From the cell containing the given text, extract its center point as [X, Y] coordinate. 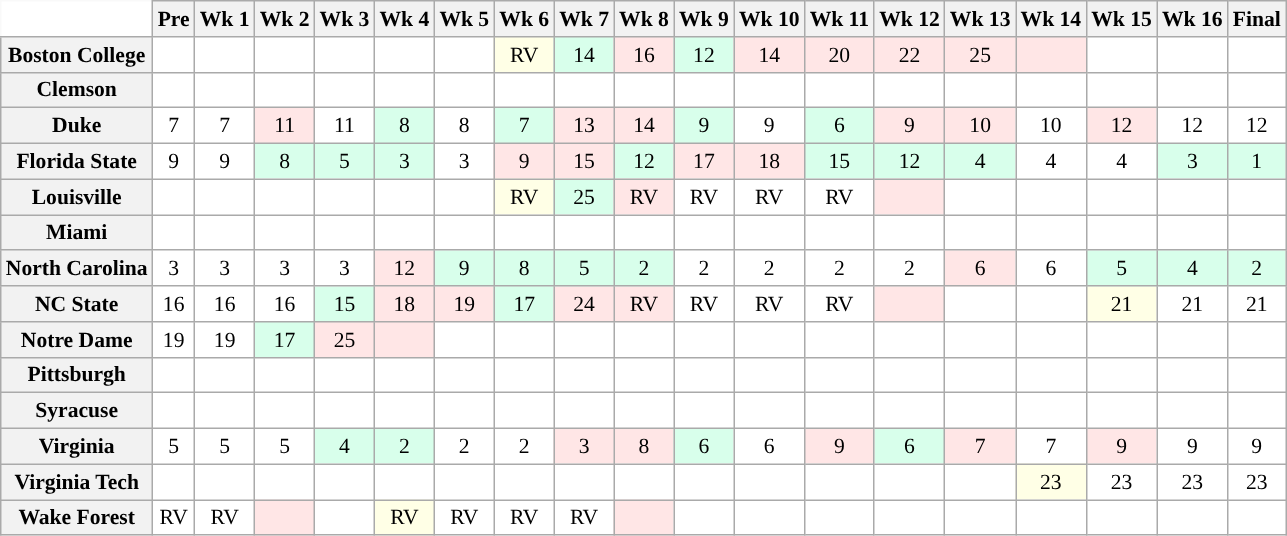
22 [910, 55]
Wk 11 [840, 19]
1 [1257, 162]
20 [840, 55]
Wk 4 [404, 19]
Wk 7 [584, 19]
Clemson [77, 90]
Miami [77, 233]
Wk 1 [225, 19]
Duke [77, 126]
Florida State [77, 162]
Wk 9 [704, 19]
Syracuse [77, 411]
Wk 15 [1122, 19]
Wk 10 [770, 19]
Pittsburgh [77, 375]
Virginia Tech [77, 482]
Wk 2 [285, 19]
Notre Dame [77, 340]
NC State [77, 304]
Wk 14 [1052, 19]
North Carolina [77, 269]
Wk 12 [910, 19]
Wk 16 [1192, 19]
Wk 8 [644, 19]
Wk 3 [345, 19]
Pre [174, 19]
Wk 6 [524, 19]
Wake Forest [77, 518]
Final [1257, 19]
Virginia [77, 447]
Wk 5 [464, 19]
Boston College [77, 55]
24 [584, 304]
Louisville [77, 197]
Wk 13 [980, 19]
13 [584, 126]
